Output the [x, y] coordinate of the center of the cell containing the given text.  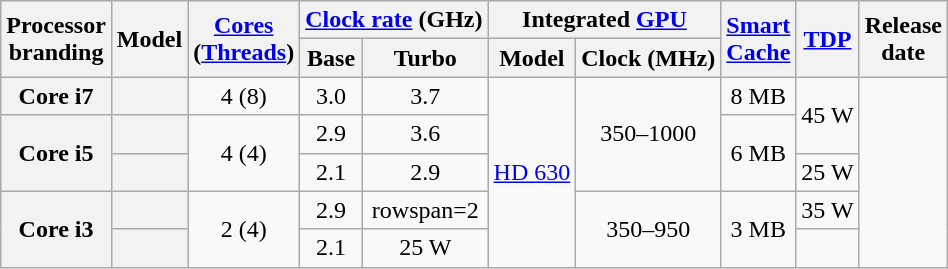
Base [332, 58]
Turbo [426, 58]
2 (4) [244, 229]
TDP [828, 39]
Releasedate [903, 39]
SmartCache [758, 39]
350–950 [648, 229]
3.7 [426, 96]
3.6 [426, 134]
3.0 [332, 96]
rowspan=2 [426, 210]
3 MB [758, 229]
4 (4) [244, 153]
350–1000 [648, 134]
8 MB [758, 96]
Core i7 [56, 96]
Core i5 [56, 153]
HD 630 [532, 172]
6 MB [758, 153]
4 (8) [244, 96]
35 W [828, 210]
Clock rate (GHz) [394, 20]
45 W [828, 115]
Clock (MHz) [648, 58]
Processorbranding [56, 39]
Integrated GPU [604, 20]
Cores(Threads) [244, 39]
Core i3 [56, 229]
